Locate the cell with the specified text and output its (X, Y) center coordinate. 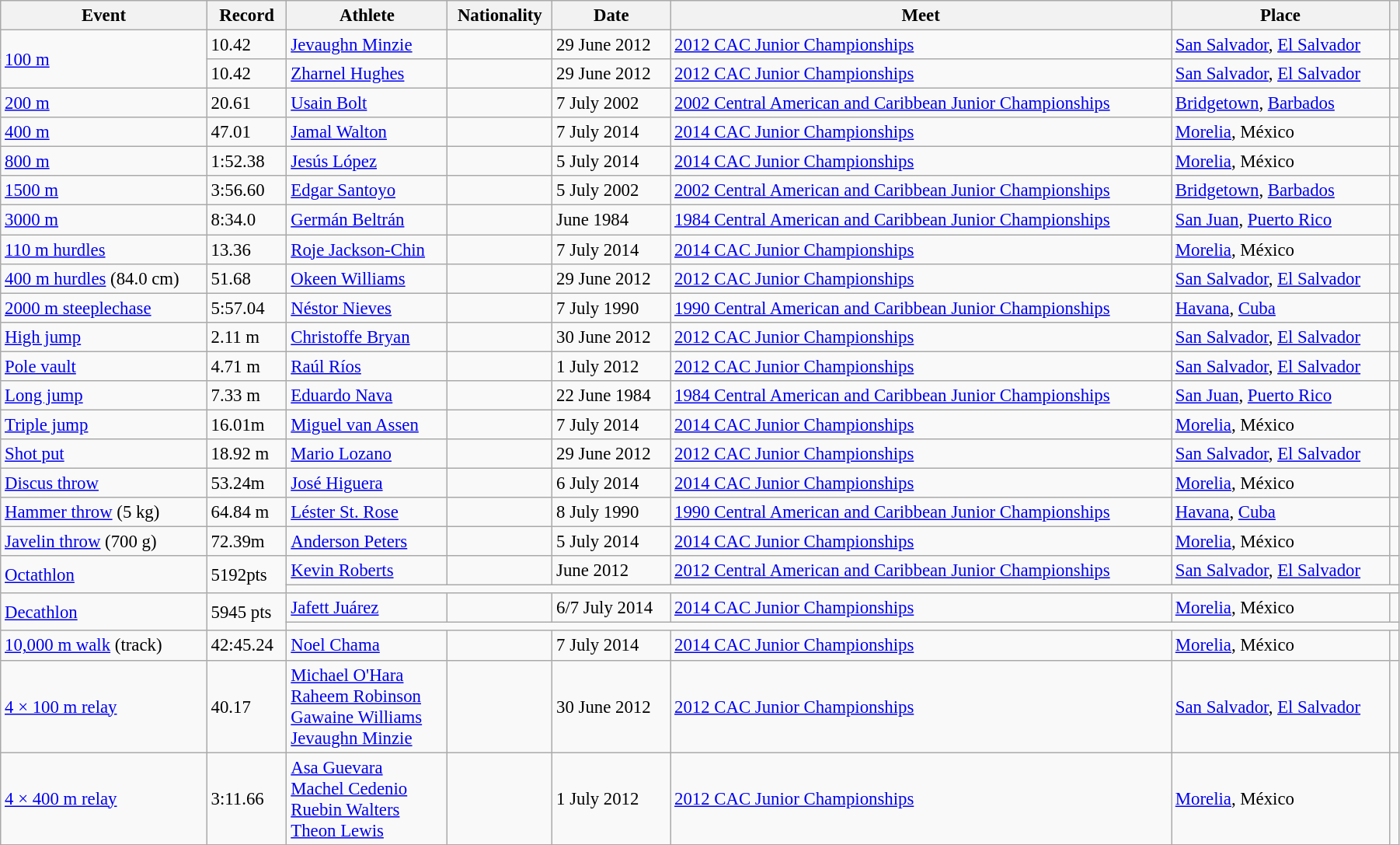
47.01 (247, 132)
1500 m (104, 190)
Jevaughn Minzie (367, 45)
Zharnel Hughes (367, 74)
200 m (104, 103)
Decathlon (104, 612)
Jafett Juárez (367, 608)
Athlete (367, 16)
7.33 m (247, 396)
Event (104, 16)
7 July 2002 (611, 103)
Anderson Peters (367, 542)
Roje Jackson-Chin (367, 250)
José Higuera (367, 483)
4 × 400 m relay (104, 799)
Okeen Williams (367, 278)
Edgar Santoyo (367, 190)
7 July 1990 (611, 308)
6 July 2014 (611, 483)
5:57.04 (247, 308)
Michael O'HaraRaheem RobinsonGawaine WilliamsJevaughn Minzie (367, 706)
Long jump (104, 396)
10,000 m walk (track) (104, 646)
5192pts (247, 574)
Christoffe Bryan (367, 337)
Léster St. Rose (367, 512)
400 m (104, 132)
40.17 (247, 706)
4.71 m (247, 366)
Octathlon (104, 574)
3:11.66 (247, 799)
June 1984 (611, 220)
64.84 m (247, 512)
Noel Chama (367, 646)
Date (611, 16)
2012 Central American and Caribbean Junior Championships (921, 571)
Kevin Roberts (367, 571)
Miguel van Assen (367, 424)
3:56.60 (247, 190)
800 m (104, 162)
Asa Guevara Machel Cedenio Ruebin Walters Theon Lewis (367, 799)
Shot put (104, 454)
42:45.24 (247, 646)
Germán Beltrán (367, 220)
22 June 1984 (611, 396)
1:52.38 (247, 162)
5945 pts (247, 612)
2.11 m (247, 337)
Pole vault (104, 366)
Usain Bolt (367, 103)
51.68 (247, 278)
6/7 July 2014 (611, 608)
June 2012 (611, 571)
72.39m (247, 542)
Record (247, 16)
8:34.0 (247, 220)
Javelin throw (700 g) (104, 542)
8 July 1990 (611, 512)
Mario Lozano (367, 454)
13.36 (247, 250)
16.01m (247, 424)
110 m hurdles (104, 250)
5 July 2002 (611, 190)
3000 m (104, 220)
Raúl Ríos (367, 366)
Hammer throw (5 kg) (104, 512)
18.92 m (247, 454)
20.61 (247, 103)
Néstor Nieves (367, 308)
High jump (104, 337)
Place (1280, 16)
Jesús López (367, 162)
2000 m steeplechase (104, 308)
4 × 100 m relay (104, 706)
Meet (921, 16)
Eduardo Nava (367, 396)
Nationality (500, 16)
Jamal Walton (367, 132)
400 m hurdles (84.0 cm) (104, 278)
100 m (104, 59)
53.24m (247, 483)
Triple jump (104, 424)
Discus throw (104, 483)
